Search for the cell housing the specified text and yield its (X, Y) center coordinate. 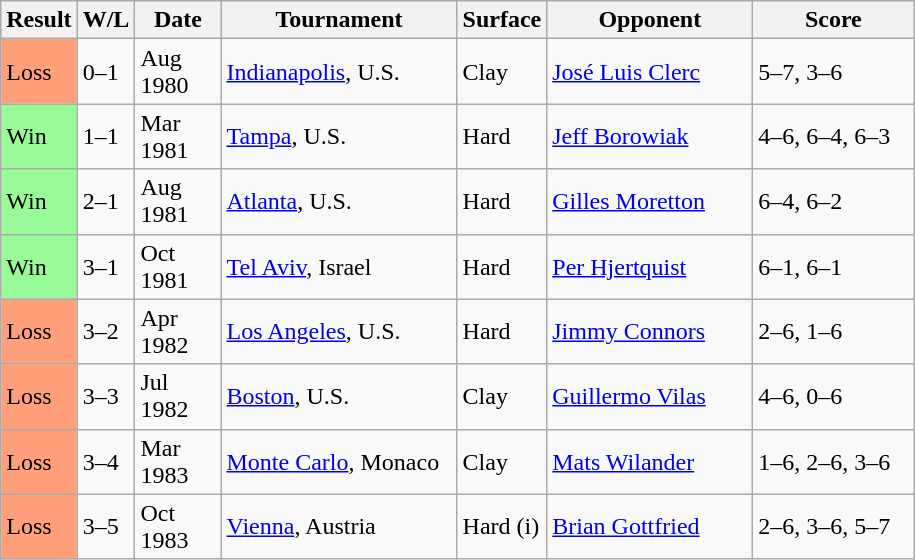
Mar 1981 (178, 136)
Guillermo Vilas (650, 396)
Vienna, Austria (339, 526)
Indianapolis, U.S. (339, 72)
3–2 (106, 332)
5–7, 3–6 (834, 72)
Date (178, 20)
Mats Wilander (650, 462)
Oct 1983 (178, 526)
Hard (i) (502, 526)
4–6, 6–4, 6–3 (834, 136)
Apr 1982 (178, 332)
1–6, 2–6, 3–6 (834, 462)
Opponent (650, 20)
Tel Aviv, Israel (339, 266)
Tampa, U.S. (339, 136)
Boston, U.S. (339, 396)
6–1, 6–1 (834, 266)
Aug 1981 (178, 202)
Aug 1980 (178, 72)
2–6, 3–6, 5–7 (834, 526)
Jul 1982 (178, 396)
Jeff Borowiak (650, 136)
Jimmy Connors (650, 332)
Monte Carlo, Monaco (339, 462)
Atlanta, U.S. (339, 202)
Result (39, 20)
Mar 1983 (178, 462)
3–5 (106, 526)
Brian Gottfried (650, 526)
3–4 (106, 462)
3–1 (106, 266)
Los Angeles, U.S. (339, 332)
4–6, 0–6 (834, 396)
Score (834, 20)
6–4, 6–2 (834, 202)
Tournament (339, 20)
Per Hjertquist (650, 266)
2–1 (106, 202)
José Luis Clerc (650, 72)
0–1 (106, 72)
Surface (502, 20)
Gilles Moretton (650, 202)
2–6, 1–6 (834, 332)
Oct 1981 (178, 266)
1–1 (106, 136)
3–3 (106, 396)
W/L (106, 20)
